From the cell containing the given text, extract its center point as [X, Y] coordinate. 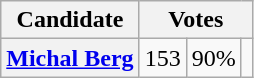
Michal Berg [70, 58]
Candidate [70, 20]
153 [162, 58]
Votes [196, 20]
90% [214, 58]
